Capture the cell that displays the provided text and extract its [x, y] central coordinate. 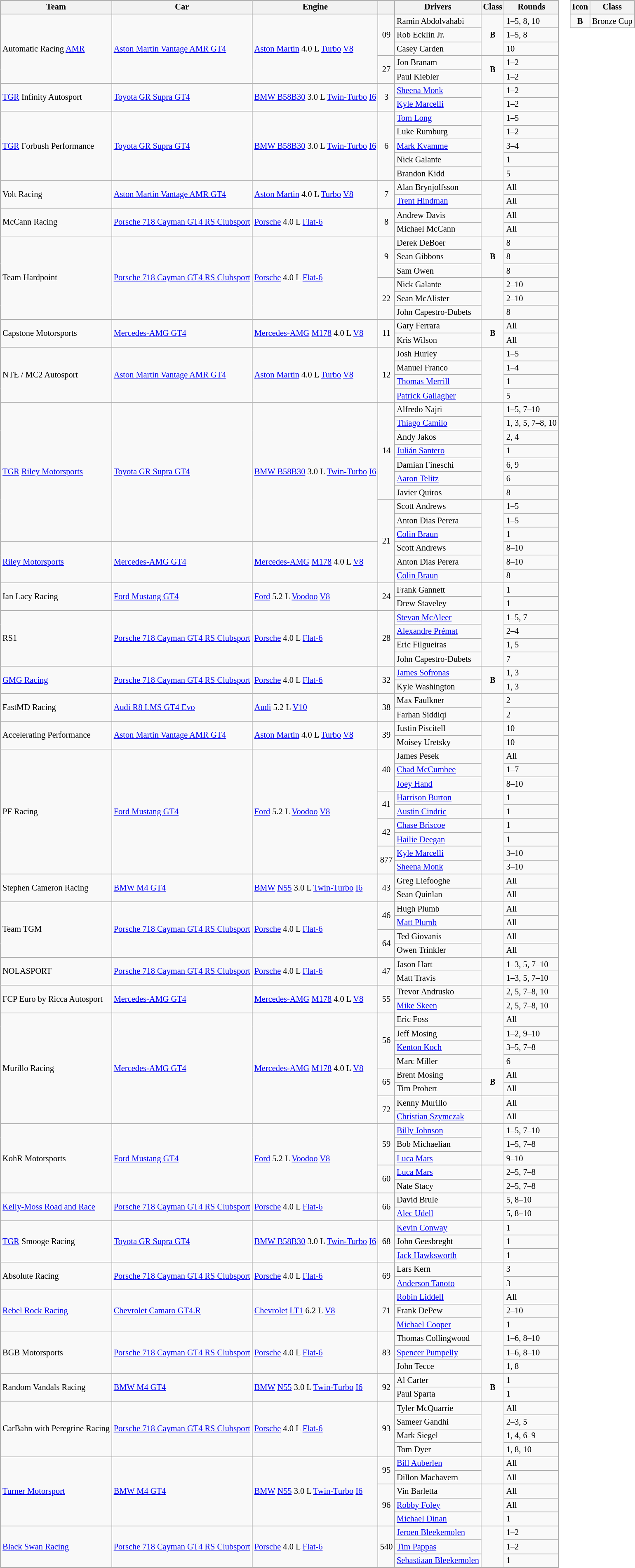
Kevin Conway [438, 1228]
NOLASPORT [56, 971]
McCann Racing [56, 222]
Paul Kiebler [438, 77]
Ian Lacy Racing [56, 597]
Sean McAlister [438, 298]
RS1 [56, 639]
55 [386, 999]
Andy Jakos [438, 437]
65 [386, 1082]
Trevor Andrusko [438, 992]
Drivers [438, 7]
14 [386, 451]
Automatic Racing AMR [56, 49]
Sean Gibbons [438, 257]
1–4 [532, 368]
47 [386, 971]
Alfredo Najri [438, 410]
Icon [580, 7]
Bronze Cup [612, 21]
Julián Santero [438, 451]
FastMD Racing [56, 707]
Matt Travis [438, 978]
Trent Hindman [438, 202]
Justin Piscitell [438, 729]
1, 8, 10 [532, 1450]
72 [386, 1109]
60 [386, 1179]
66 [386, 1207]
Sean Quinlan [438, 895]
Marc Miller [438, 1062]
Matt Plumb [438, 923]
Andrew Davis [438, 215]
92 [386, 1387]
1, 4, 6–9 [532, 1436]
Vin Barletta [438, 1491]
Gary Ferrara [438, 326]
24 [386, 597]
96 [386, 1505]
Robby Foley [438, 1505]
Sebastiaan Bleekemolen [438, 1561]
1, 8 [532, 1366]
6, 9 [532, 465]
Billy Johnson [438, 1131]
Nate Stacy [438, 1186]
Tim Probert [438, 1089]
Jeroen Bleekemolen [438, 1533]
Engine [315, 7]
Austin Cindric [438, 812]
Tom Long [438, 118]
Christian Szymczak [438, 1117]
Joey Hand [438, 784]
Anderson Tanoto [438, 1283]
Kris Wilson [438, 340]
3–5, 7–8 [532, 1048]
Dillon Machavern [438, 1477]
1–7 [532, 770]
Owen Trinkler [438, 950]
95 [386, 1470]
Black Swan Racing [56, 1547]
Harrison Burton [438, 798]
56 [386, 1041]
Tyler McQuarrie [438, 1408]
TGR Forbush Performance [56, 146]
1–5, 8 [532, 35]
Rounds [532, 7]
39 [386, 735]
Random Vandals Racing [56, 1387]
Kyle Washington [438, 687]
83 [386, 1352]
68 [386, 1241]
Mike Skeen [438, 1006]
Chevrolet Camaro GT4.R [182, 1311]
Brandon Kidd [438, 174]
3–4 [532, 146]
Moisey Uretsky [438, 742]
Turner Motorsport [56, 1491]
2–3, 5 [532, 1422]
Josh Hurley [438, 354]
27 [386, 69]
Ramin Abdolvahabi [438, 21]
Alan Brynjolfsson [438, 188]
Capstone Motorsports [56, 333]
Michael Cooper [438, 1325]
Robin Liddell [438, 1297]
James Sofronas [438, 673]
Drew Staveley [438, 604]
Max Faulkner [438, 701]
41 [386, 804]
Mark Kvamme [438, 146]
Accelerating Performance [56, 735]
John Tecce [438, 1366]
93 [386, 1429]
2, 4 [532, 437]
Alexandre Prémat [438, 631]
KohR Motorsports [56, 1158]
Kenton Koch [438, 1048]
Jon Branam [438, 63]
Team [56, 7]
James Pesek [438, 756]
Rob Ecklin Jr. [438, 35]
Hugh Plumb [438, 909]
Rebel Rock Racing [56, 1311]
Michael Dinan [438, 1519]
1–5, 8, 10 [532, 21]
877 [386, 860]
Patrick Gallagher [438, 396]
NTE / MC2 Autosport [56, 375]
1–5, 7–8 [532, 1144]
Damian Fineschi [438, 465]
Riley Motorsports [56, 562]
Derek DeBoer [438, 243]
40 [386, 770]
42 [386, 832]
Tom Dyer [438, 1450]
21 [386, 541]
64 [386, 944]
1, 5 [532, 645]
28 [386, 639]
Spencer Pumpelly [438, 1352]
Bob Michaelian [438, 1144]
9 [386, 257]
Volt Racing [56, 195]
Car [182, 7]
09 [386, 35]
Bill Auberlen [438, 1464]
59 [386, 1145]
Chevrolet LT1 6.2 L V8 [315, 1311]
Absolute Racing [56, 1276]
Eric Filgueiras [438, 645]
Jeff Mosing [438, 1034]
Ted Giovanis [438, 937]
Brent Mosing [438, 1075]
TGR Infinity Autosport [56, 97]
TGR Riley Motorsports [56, 472]
Paul Sparta [438, 1394]
Al Carter [438, 1380]
Sam Owen [438, 271]
71 [386, 1311]
PF Racing [56, 812]
David Brule [438, 1200]
Alec Udell [438, 1214]
22 [386, 298]
Thomas Collingwood [438, 1339]
Thiago Camilo [438, 423]
1–5, 7 [532, 618]
BGB Motorsports [56, 1352]
Hailie Deegan [438, 839]
Frank DePew [438, 1311]
Kelly-Moss Road and Race [56, 1207]
FCP Euro by Ricca Autosport [56, 999]
Eric Foss [438, 1020]
1–2, 9–10 [532, 1034]
Farhan Siddiqi [438, 715]
Mark Siegel [438, 1436]
Chad McCumbee [438, 770]
43 [386, 888]
Sameer Gandhi [438, 1422]
Aaron Telitz [438, 479]
Murillo Racing [56, 1068]
CarBahn with Peregrine Racing [56, 1429]
Tim Pappas [438, 1547]
1, 3, 5, 7–8, 10 [532, 423]
Team TGM [56, 930]
Kenny Murillo [438, 1103]
Michael McCann [438, 229]
2–4 [532, 631]
38 [386, 707]
Manuel Franco [438, 368]
12 [386, 375]
Chase Briscoe [438, 825]
9–10 [532, 1158]
Team Hardpoint [56, 278]
Greg Liefooghe [438, 881]
Audi R8 LMS GT4 Evo [182, 707]
Audi 5.2 L V10 [315, 707]
Thomas Merrill [438, 382]
32 [386, 680]
11 [386, 333]
46 [386, 916]
Lars Kern [438, 1269]
John Geesbreght [438, 1242]
540 [386, 1547]
Frank Gannett [438, 590]
69 [386, 1276]
Jason Hart [438, 964]
Javier Quiros [438, 493]
GMG Racing [56, 680]
Luke Rumburg [438, 132]
TGR Smooge Racing [56, 1241]
Stevan McAleer [438, 618]
Jack Hawksworth [438, 1256]
Stephen Cameron Racing [56, 888]
Casey Carden [438, 49]
